Scan for the cell matching the given text and deliver its [x, y] coordinate at center. 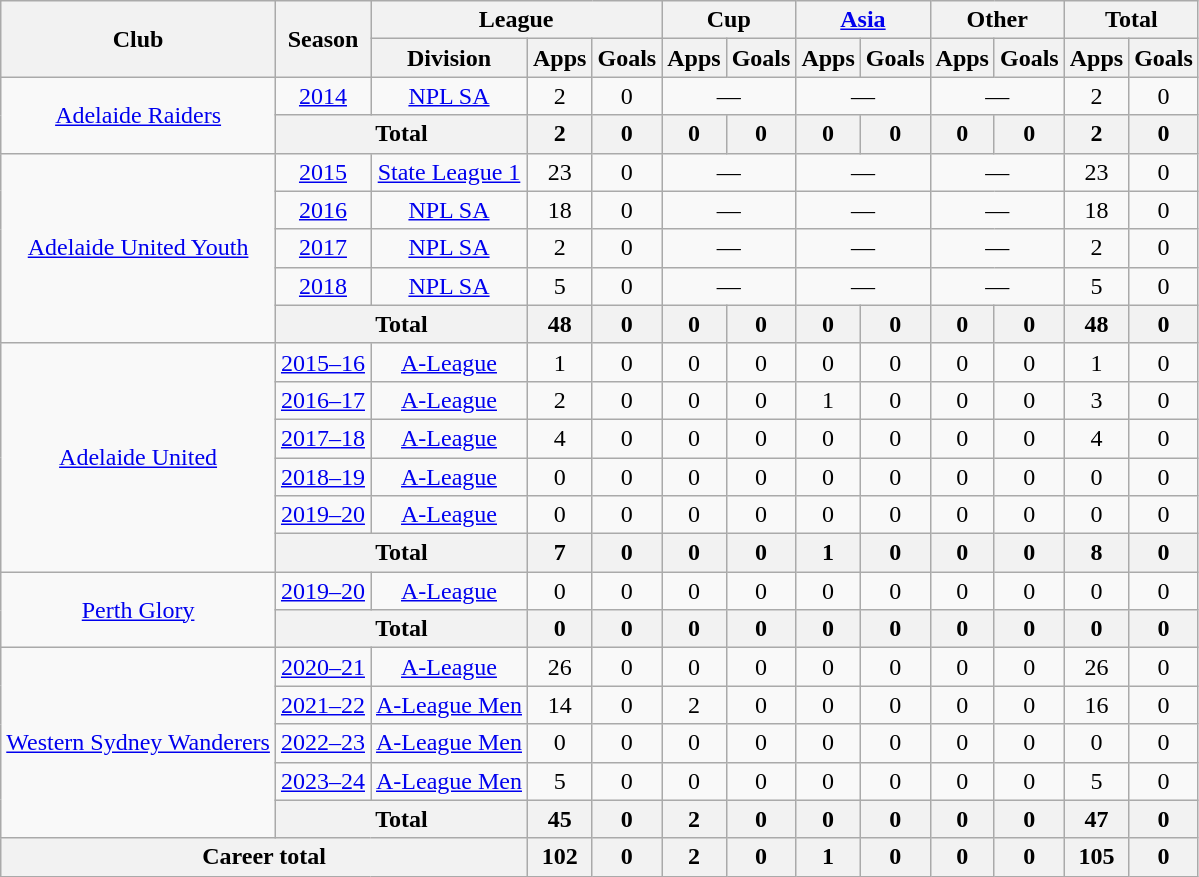
105 [1096, 857]
2016–17 [322, 400]
2016 [322, 210]
Season [322, 39]
2015–16 [322, 362]
Other [997, 20]
2022–23 [322, 743]
Division [448, 58]
2018 [322, 286]
2020–21 [322, 667]
16 [1096, 705]
7 [560, 553]
Adelaide United Youth [138, 248]
14 [560, 705]
2014 [322, 96]
2023–24 [322, 781]
State League 1 [448, 172]
3 [1096, 400]
Adelaide Raiders [138, 115]
2015 [322, 172]
47 [1096, 819]
Career total [264, 857]
Adelaide United [138, 457]
Cup [729, 20]
8 [1096, 553]
Club [138, 39]
102 [560, 857]
2021–22 [322, 705]
45 [560, 819]
Perth Glory [138, 610]
Western Sydney Wanderers [138, 743]
Asia [863, 20]
League [516, 20]
2017 [322, 248]
2017–18 [322, 438]
2018–19 [322, 477]
